From the cell containing the given text, extract its center point as (x, y) coordinate. 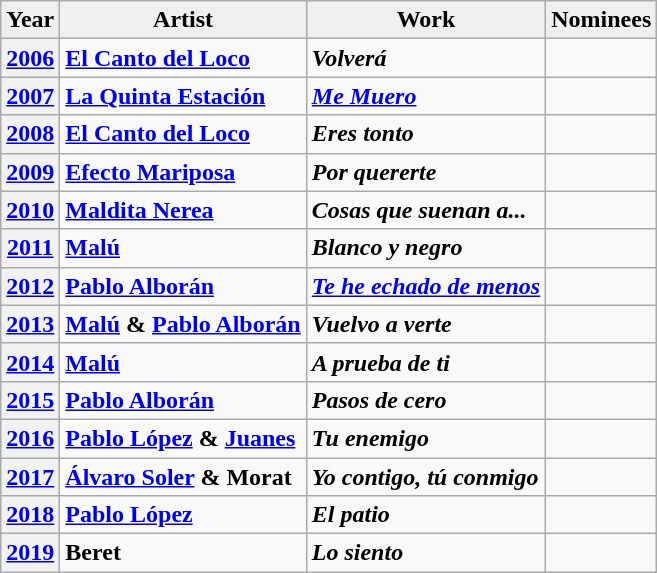
2018 (30, 515)
Nominees (602, 20)
Por quererte (426, 172)
2013 (30, 324)
2016 (30, 438)
El patio (426, 515)
2012 (30, 286)
Cosas que suenan a... (426, 210)
Year (30, 20)
Pasos de cero (426, 400)
2007 (30, 96)
2019 (30, 553)
Pablo López & Juanes (183, 438)
2015 (30, 400)
Malú & Pablo Alborán (183, 324)
2011 (30, 248)
Maldita Nerea (183, 210)
Yo contigo, tú conmigo (426, 477)
A prueba de ti (426, 362)
2010 (30, 210)
Álvaro Soler & Morat (183, 477)
Blanco y negro (426, 248)
2008 (30, 134)
2014 (30, 362)
Artist (183, 20)
Work (426, 20)
Pablo López (183, 515)
Volverá (426, 58)
Tu enemigo (426, 438)
Me Muero (426, 96)
La Quinta Estación (183, 96)
2009 (30, 172)
Beret (183, 553)
Te he echado de menos (426, 286)
Lo siento (426, 553)
2017 (30, 477)
Efecto Mariposa (183, 172)
Vuelvo a verte (426, 324)
2006 (30, 58)
Eres tonto (426, 134)
